Find where the given text appears and provide that cell's center as (X, Y) coordinate. 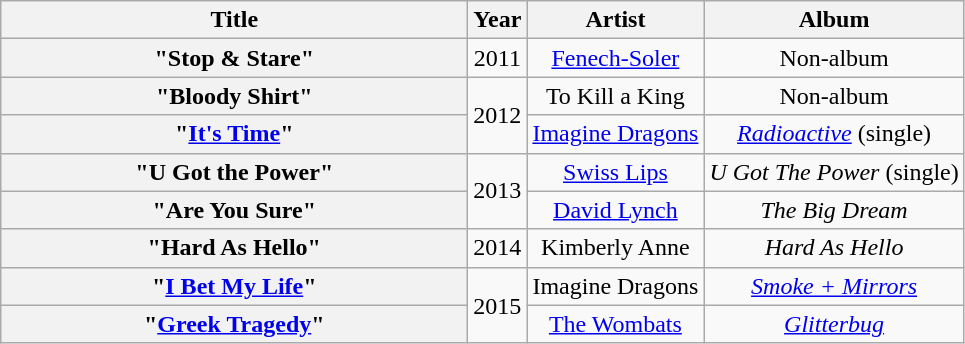
"Bloody Shirt" (234, 96)
"Greek Tragedy" (234, 324)
"Are You Sure" (234, 210)
Album (834, 20)
Swiss Lips (616, 172)
Hard As Hello (834, 248)
2014 (498, 248)
"I Bet My Life" (234, 286)
Smoke + Mirrors (834, 286)
"Hard As Hello" (234, 248)
2013 (498, 191)
The Wombats (616, 324)
U Got The Power (single) (834, 172)
"U Got the Power" (234, 172)
To Kill a King (616, 96)
Year (498, 20)
Glitterbug (834, 324)
2015 (498, 305)
Title (234, 20)
2011 (498, 58)
Kimberly Anne (616, 248)
2012 (498, 115)
David Lynch (616, 210)
"It's Time" (234, 134)
Radioactive (single) (834, 134)
"Stop & Stare" (234, 58)
The Big Dream (834, 210)
Artist (616, 20)
Fenech-Soler (616, 58)
